Find where the given text appears and provide that cell's center as (X, Y) coordinate. 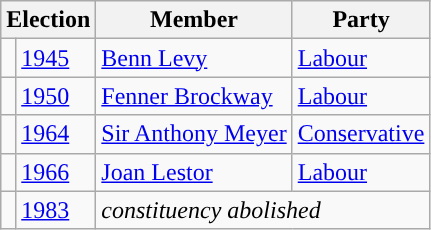
Sir Anthony Meyer (194, 134)
Party (361, 20)
Joan Lestor (194, 172)
1945 (56, 58)
1983 (56, 210)
1966 (56, 172)
1964 (56, 134)
Election (48, 20)
constituency abolished (263, 210)
Benn Levy (194, 58)
Fenner Brockway (194, 96)
Member (194, 20)
1950 (56, 96)
Conservative (361, 134)
